Extract the [x, y] coordinate from the center of the cell holding the provided text.  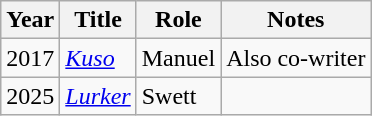
Also co-writer [296, 58]
Manuel [178, 58]
Role [178, 20]
Kuso [98, 58]
Year [30, 20]
2025 [30, 96]
Swett [178, 96]
Lurker [98, 96]
2017 [30, 58]
Notes [296, 20]
Title [98, 20]
